Return the (x, y) coordinate for the center point of the cell that contains the specified text.  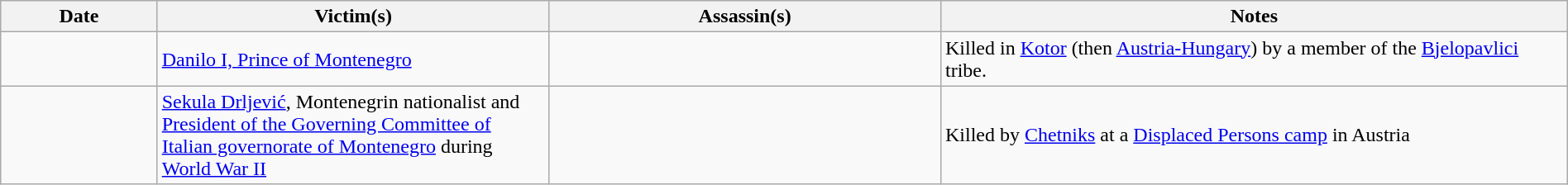
Sekula Drljević, Montenegrin nationalist and President of the Governing Committee of Italian governorate of Montenegro during World War II (353, 135)
Victim(s) (353, 17)
Danilo I, Prince of Montenegro (353, 59)
Date (79, 17)
Killed by Chetniks at a Displaced Persons camp in Austria (1254, 135)
Notes (1254, 17)
Killed in Kotor (then Austria-Hungary) by a member of the Bjelopavlici tribe. (1254, 59)
Assassin(s) (745, 17)
